Pinpoint the cell where the given text exists, returning its [x, y] midpoint coordinate. 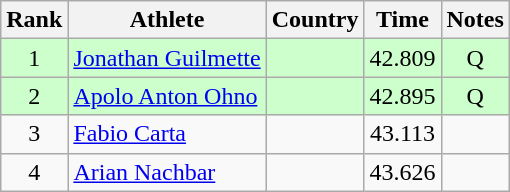
43.113 [402, 134]
3 [34, 134]
42.809 [402, 58]
4 [34, 172]
Arian Nachbar [167, 172]
Rank [34, 20]
Notes [475, 20]
43.626 [402, 172]
Time [402, 20]
2 [34, 96]
Apolo Anton Ohno [167, 96]
42.895 [402, 96]
Athlete [167, 20]
Country [315, 20]
Fabio Carta [167, 134]
Jonathan Guilmette [167, 58]
1 [34, 58]
